Identify which cell holds the provided text, then report its [x, y] central coordinate. 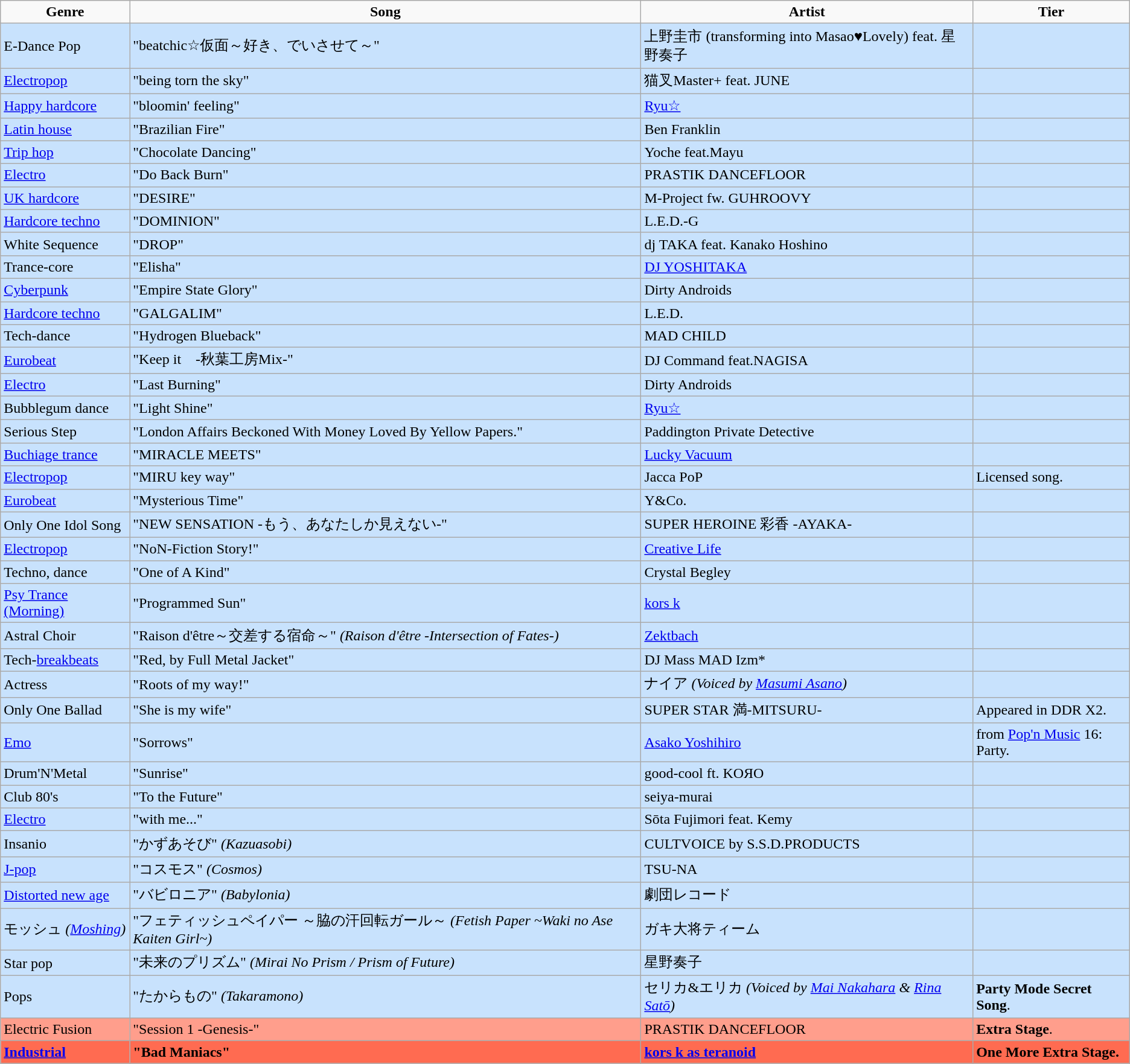
Bubblegum dance [65, 408]
上野圭市 (transforming into Masao♥Lovely) feat. 星野奏子 [807, 46]
"To the Future" [385, 797]
L.E.D. [807, 313]
DJ Mass MAD Izm* [807, 660]
J-pop [65, 869]
Appeared in DDR X2. [1052, 710]
"beatchic☆仮面～好き、でいさせて～" [385, 46]
Extra Stage. [1052, 1029]
"Empire State Glory" [385, 290]
"未来のプリズム" (Mirai No Prism / Prism of Future) [385, 963]
"Bad Maniacs" [385, 1052]
"Do Back Burn" [385, 175]
Electric Fusion [65, 1029]
"Keep it -秋葉工房Mix-" [385, 361]
"bloomin' feeling" [385, 106]
Crystal Begley [807, 572]
CULTVOICE by S.S.D.PRODUCTS [807, 844]
Jacca PoP [807, 477]
"Light Shine" [385, 408]
"DESIRE" [385, 198]
Paddington Private Detective [807, 432]
DJ YOSHITAKA [807, 267]
Star pop [65, 963]
ナイア (Voiced by Masumi Asano) [807, 684]
"Hydrogen Blueback" [385, 336]
"かずあそび" (Kazuasobi) [385, 844]
"Programmed Sun" [385, 604]
"Sunrise" [385, 774]
Zektbach [807, 636]
劇団レコード [807, 896]
Emo [65, 742]
Ben Franklin [807, 129]
MAD CHILD [807, 336]
One More Extra Stage. [1052, 1052]
"London Affairs Beckoned With Money Loved By Yellow Papers." [385, 432]
Tier [1052, 12]
good-cool ft. KOЯO [807, 774]
Happy hardcore [65, 106]
"GALGALIM" [385, 313]
Y&Co. [807, 500]
M-Project fw. GUHROOVY [807, 198]
Astral Choir [65, 636]
seiya-murai [807, 797]
Artist [807, 12]
SUPER STAR 満-MITSURU- [807, 710]
TSU-NA [807, 869]
Psy Trance (Morning) [65, 604]
Tech-breakbeats [65, 660]
Trance-core [65, 267]
Trip hop [65, 152]
Distorted new age [65, 896]
Buchiage trance [65, 454]
Asako Yoshihiro [807, 742]
SUPER HEROINE 彩香 -AYAKA- [807, 525]
from Pop'n Music 16: Party. [1052, 742]
"She is my wife" [385, 710]
"Last Burning" [385, 384]
Tech-dance [65, 336]
"コスモス" (Cosmos) [385, 869]
ガキ大将ティーム [807, 929]
kors k [807, 604]
"Chocolate Dancing" [385, 152]
Sōta Fujimori feat. Kemy [807, 820]
モッシュ (Moshing) [65, 929]
"バビロニア" (Babylonia) [385, 896]
"NoN-Fiction Story!" [385, 549]
"Mysterious Time" [385, 500]
E-Dance Pop [65, 46]
Licensed song. [1052, 477]
Party Mode Secret Song. [1052, 997]
Song [385, 12]
Genre [65, 12]
Techno, dance [65, 572]
Actress [65, 684]
"DOMINION" [385, 221]
L.E.D.-G [807, 221]
"Brazilian Fire" [385, 129]
"One of A Kind" [385, 572]
"Sorrows" [385, 742]
"DROP" [385, 244]
Cyberpunk [65, 290]
"Session 1 -Genesis-" [385, 1029]
"Elisha" [385, 267]
Creative Life [807, 549]
dj TAKA feat. Kanako Hoshino [807, 244]
Industrial [65, 1052]
"MIRACLE MEETS" [385, 454]
猫叉Master+ feat. JUNE [807, 81]
Only One Ballad [65, 710]
"NEW SENSATION -もう、あなたしか見えない-" [385, 525]
Serious Step [65, 432]
Yoche feat.Mayu [807, 152]
Club 80's [65, 797]
Drum'N'Metal [65, 774]
"being torn the sky" [385, 81]
Only One Idol Song [65, 525]
星野奏子 [807, 963]
Insanio [65, 844]
"Raison d'être～交差する宿命～" (Raison d'être -Intersection of Fates-) [385, 636]
"Roots of my way!" [385, 684]
"フェティッシュペイパー ～脇の汗回転ガール～ (Fetish Paper ~Waki no Ase Kaiten Girl~) [385, 929]
Lucky Vacuum [807, 454]
"Red, by Full Metal Jacket" [385, 660]
White Sequence [65, 244]
UK hardcore [65, 198]
セリカ&エリカ (Voiced by Mai Nakahara & Rina Satō) [807, 997]
"with me..." [385, 820]
DJ Command feat.NAGISA [807, 361]
"たからもの" (Takaramono) [385, 997]
kors k as teranoid [807, 1052]
Pops [65, 997]
"MIRU key way" [385, 477]
Latin house [65, 129]
